For the text-containing cell, return its midpoint in (x, y) coordinate format. 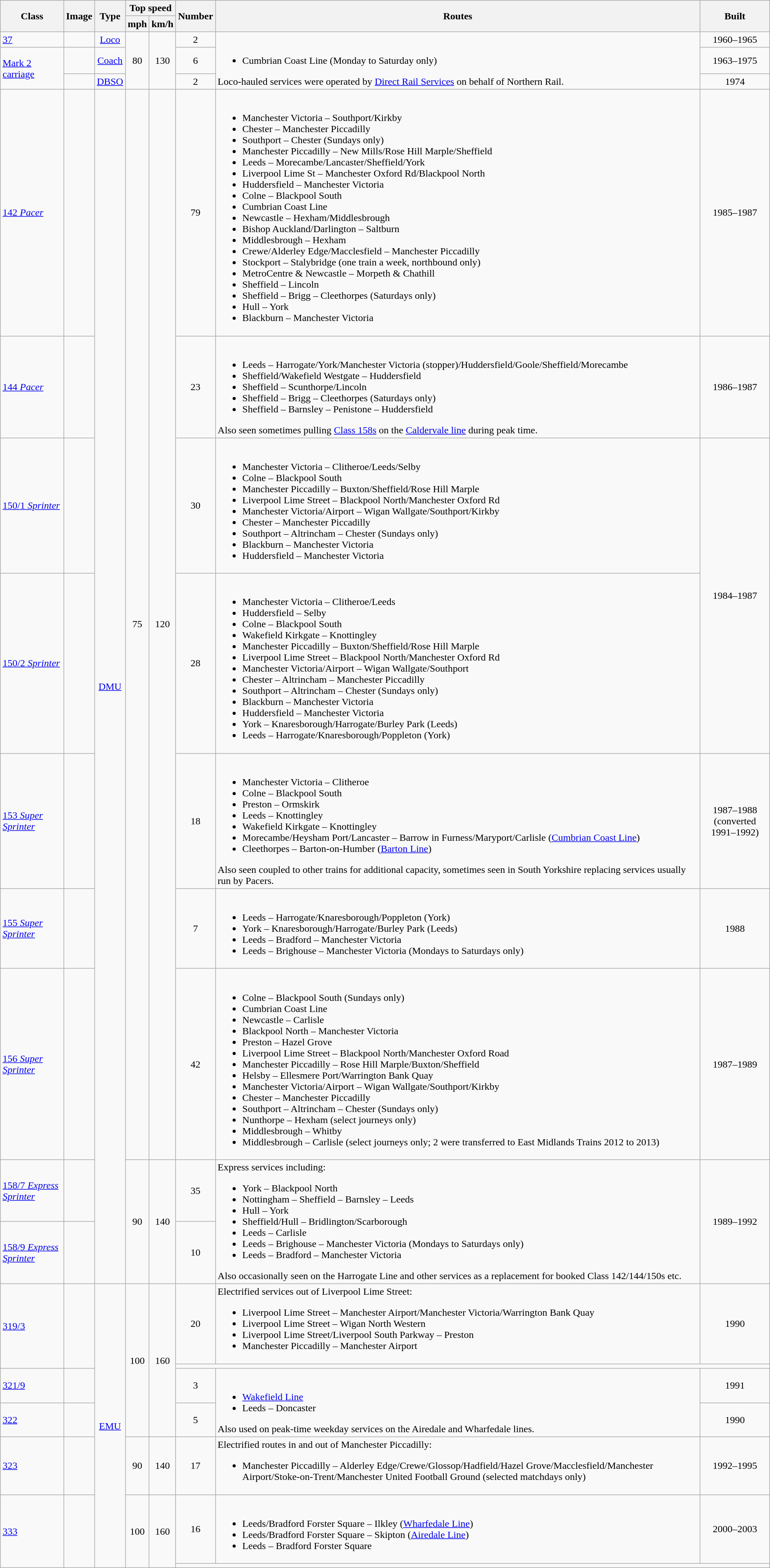
Top speed (151, 8)
75 (137, 624)
Coach (110, 60)
158/9 Express Sprinter (32, 1253)
37 (32, 40)
323 (32, 1466)
30 (195, 505)
35 (195, 1190)
DMU (110, 686)
1987–1989 (735, 1064)
120 (162, 624)
10 (195, 1253)
1974 (735, 81)
16 (195, 1529)
321/9 (32, 1386)
6 (195, 60)
1989–1992 (735, 1221)
153 Super Sprinter (32, 821)
1987–1988(converted 1991–1992) (735, 821)
2000–2003 (735, 1529)
km/h (162, 24)
333 (32, 1531)
DBSO (110, 81)
144 Pacer (32, 387)
1991 (735, 1386)
20 (195, 1324)
322 (32, 1420)
150/2 Sprinter (32, 663)
3 (195, 1386)
Wakefield LineLeeds – Doncaster Also used on peak-time weekday services on the Airedale and Wharfedale lines. (458, 1403)
28 (195, 663)
Built (735, 16)
Type (110, 16)
Cumbrian Coast Line (Monday to Saturday only)Loco-hauled services were operated by Direct Rail Services on behalf of Northern Rail. (458, 60)
18 (195, 821)
42 (195, 1064)
Routes (458, 16)
Image (79, 16)
1963–1975 (735, 60)
5 (195, 1420)
79 (195, 212)
1992–1995 (735, 1466)
1984–1987 (735, 596)
319/3 (32, 1326)
156 Super Sprinter (32, 1064)
7 (195, 928)
Class (32, 16)
130 (162, 60)
23 (195, 387)
Leeds/Bradford Forster Square – Ilkley (Wharfedale Line)Leeds/Bradford Forster Square – Skipton (Airedale Line)Leeds – Bradford Forster Square (458, 1529)
EMU (110, 1426)
80 (137, 60)
Number (195, 16)
1986–1987 (735, 387)
150/1 Sprinter (32, 505)
Loco (110, 40)
Mark 2 carriage (32, 68)
17 (195, 1466)
1985–1987 (735, 212)
1988 (735, 928)
1960–1965 (735, 40)
158/7 Express Sprinter (32, 1190)
mph (137, 24)
155 Super Sprinter (32, 928)
142 Pacer (32, 212)
